Return the (x, y) coordinate for the center point of the cell that contains the specified text.  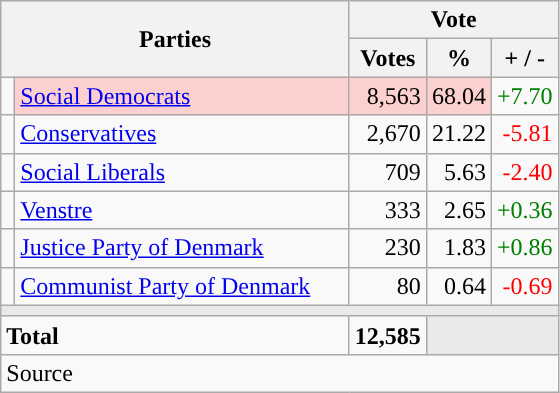
709 (388, 172)
Communist Party of Denmark (182, 286)
8,563 (388, 96)
Vote (454, 20)
Parties (176, 39)
5.63 (458, 172)
0.64 (458, 286)
2,670 (388, 134)
333 (388, 210)
Justice Party of Denmark (182, 248)
+0.36 (524, 210)
Votes (388, 58)
12,585 (388, 335)
Conservatives (182, 134)
68.04 (458, 96)
Social Liberals (182, 172)
+7.70 (524, 96)
-2.40 (524, 172)
Total (176, 335)
2.65 (458, 210)
80 (388, 286)
21.22 (458, 134)
Source (280, 373)
1.83 (458, 248)
230 (388, 248)
Social Democrats (182, 96)
% (458, 58)
-0.69 (524, 286)
+0.86 (524, 248)
+ / - (524, 58)
Venstre (182, 210)
-5.81 (524, 134)
